Pinpoint the cell where the given text exists, returning its (X, Y) midpoint coordinate. 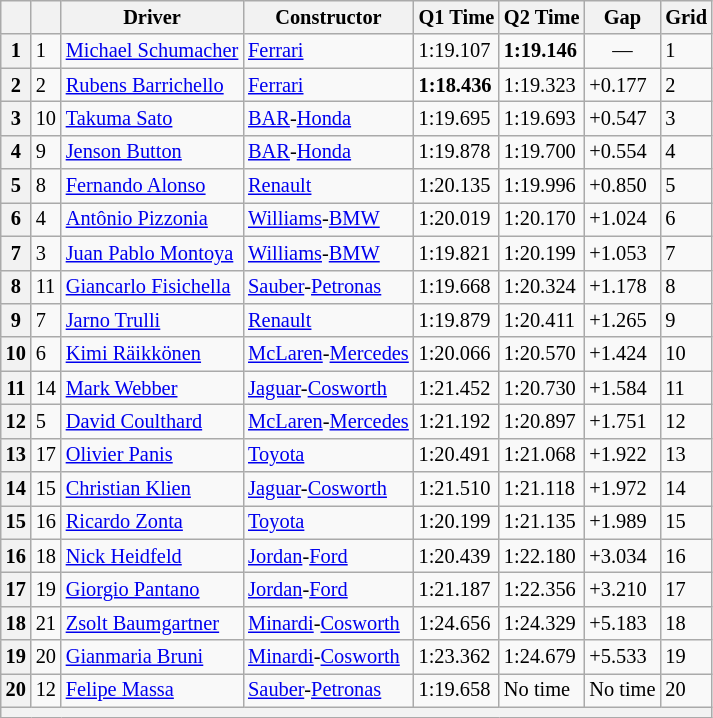
David Coulthard (152, 421)
Zsolt Baumgartner (152, 623)
1:20.411 (542, 320)
1:22.356 (542, 589)
1:21.118 (542, 489)
1:19.107 (456, 51)
1:21.187 (456, 589)
+1.922 (622, 455)
1:24.679 (542, 657)
Ricardo Zonta (152, 522)
+1.424 (622, 354)
Takuma Sato (152, 118)
1:19.996 (542, 186)
1:19.878 (456, 152)
1:20.570 (542, 354)
Christian Klien (152, 489)
Gianmaria Bruni (152, 657)
1:20.066 (456, 354)
1:20.730 (542, 388)
21 (46, 623)
Felipe Massa (152, 690)
1:20.324 (542, 287)
Gap (622, 17)
1:19.693 (542, 118)
+1.265 (622, 320)
1:20.170 (542, 219)
1:19.700 (542, 152)
1:21.068 (542, 455)
1:20.897 (542, 421)
+0.850 (622, 186)
+5.533 (622, 657)
1:24.329 (542, 623)
+1.751 (622, 421)
1:18.436 (456, 85)
1:19.695 (456, 118)
+1.053 (622, 253)
1:22.180 (542, 556)
+1.972 (622, 489)
1:19.658 (456, 690)
Mark Webber (152, 388)
1:20.439 (456, 556)
+1.024 (622, 219)
Giorgio Pantano (152, 589)
Michael Schumacher (152, 51)
+1.584 (622, 388)
+0.547 (622, 118)
1:23.362 (456, 657)
1:21.135 (542, 522)
Q2 Time (542, 17)
1:21.192 (456, 421)
1:20.019 (456, 219)
Kimi Räikkönen (152, 354)
Nick Heidfeld (152, 556)
+5.183 (622, 623)
1:20.135 (456, 186)
+3.034 (622, 556)
Olivier Panis (152, 455)
Q1 Time (456, 17)
1:21.510 (456, 489)
1:19.323 (542, 85)
1:19.821 (456, 253)
— (622, 51)
Constructor (328, 17)
+0.554 (622, 152)
1:19.879 (456, 320)
1:19.668 (456, 287)
+3.210 (622, 589)
1:20.491 (456, 455)
Giancarlo Fisichella (152, 287)
1:19.146 (542, 51)
Grid (686, 17)
Rubens Barrichello (152, 85)
+0.177 (622, 85)
+1.989 (622, 522)
Fernando Alonso (152, 186)
Antônio Pizzonia (152, 219)
Driver (152, 17)
Jarno Trulli (152, 320)
1:24.656 (456, 623)
1:21.452 (456, 388)
+1.178 (622, 287)
Juan Pablo Montoya (152, 253)
Jenson Button (152, 152)
